Provide the [x, y] coordinate of the cell's center where the given text is located.  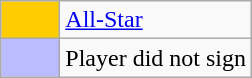
Player did not sign [156, 58]
All-Star [156, 20]
